Provide the [x, y] coordinate of the cell's center where the given text is located.  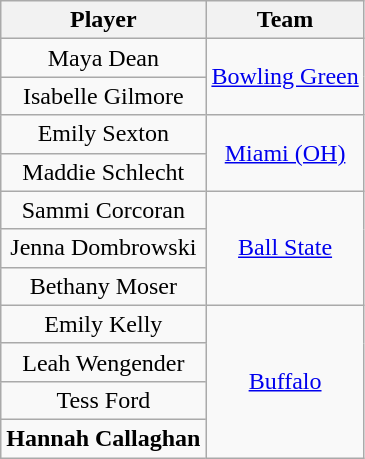
Leah Wengender [104, 362]
Tess Ford [104, 400]
Bowling Green [285, 77]
Emily Sexton [104, 134]
Maddie Schlecht [104, 172]
Maya Dean [104, 58]
Bethany Moser [104, 286]
Ball State [285, 248]
Jenna Dombrowski [104, 248]
Emily Kelly [104, 324]
Buffalo [285, 381]
Miami (OH) [285, 153]
Player [104, 20]
Sammi Corcoran [104, 210]
Team [285, 20]
Hannah Callaghan [104, 438]
Isabelle Gilmore [104, 96]
